Return the (x, y) coordinate for the center point of the cell that contains the specified text.  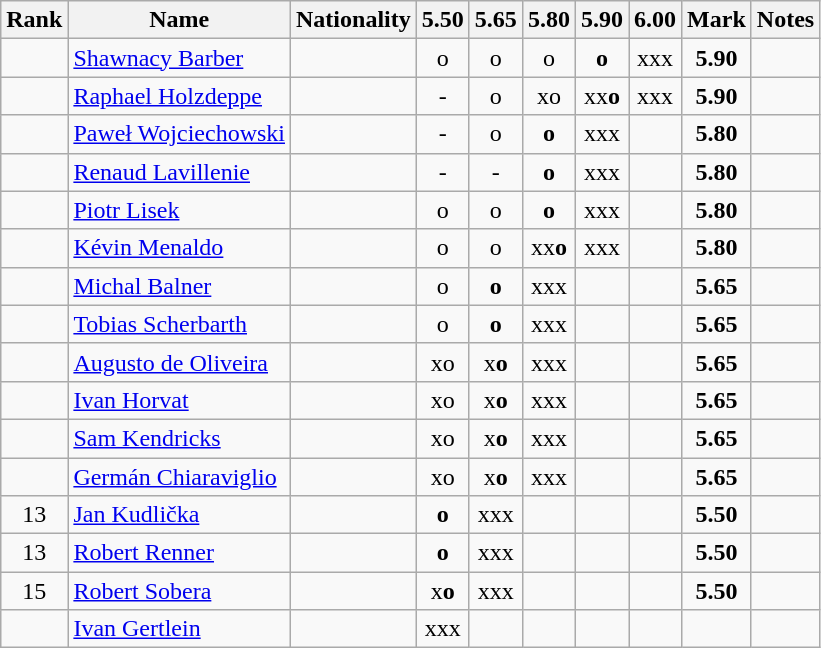
Michal Balner (180, 286)
Tobias Scherbarth (180, 324)
Shawnacy Barber (180, 58)
6.00 (654, 20)
Augusto de Oliveira (180, 362)
Notes (785, 20)
Ivan Horvat (180, 400)
Nationality (354, 20)
Ivan Gertlein (180, 629)
Piotr Lisek (180, 210)
Rank (34, 20)
Kévin Menaldo (180, 248)
Paweł Wojciechowski (180, 134)
Jan Kudlička (180, 515)
Robert Renner (180, 553)
Sam Kendricks (180, 438)
15 (34, 591)
Robert Sobera (180, 591)
Mark (717, 20)
Name (180, 20)
Raphael Holzdeppe (180, 96)
Germán Chiaraviglio (180, 477)
Renaud Lavillenie (180, 172)
